Detect which cell encompasses the target text, then output its [x, y] center coordinate. 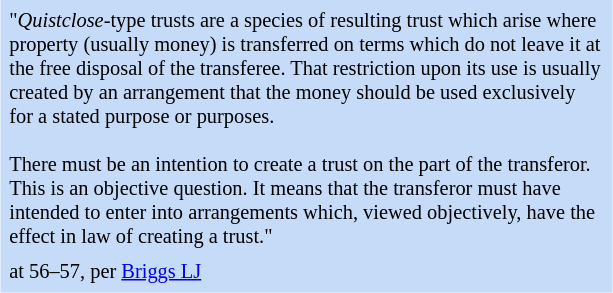
at 56–57, per Briggs LJ [306, 272]
